For the text-containing cell, return its midpoint in [x, y] coordinate format. 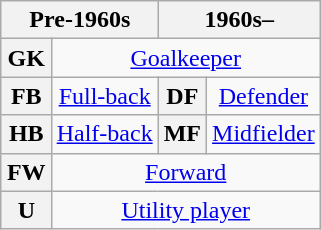
Half-back [104, 134]
Defender [264, 96]
FB [26, 96]
FW [26, 172]
Midfielder [264, 134]
DF [182, 96]
Full-back [104, 96]
HB [26, 134]
GK [26, 58]
U [26, 210]
Utility player [186, 210]
Pre-1960s [80, 20]
Forward [186, 172]
MF [182, 134]
Goalkeeper [186, 58]
1960s– [239, 20]
